Output the [x, y] coordinate of the center of the cell containing the given text.  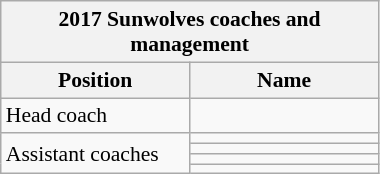
Name [284, 80]
Head coach [96, 116]
Assistant coaches [96, 154]
Position [96, 80]
2017 Sunwolves coaches and management [190, 32]
